Return [X, Y] of the center of cell containing provided text 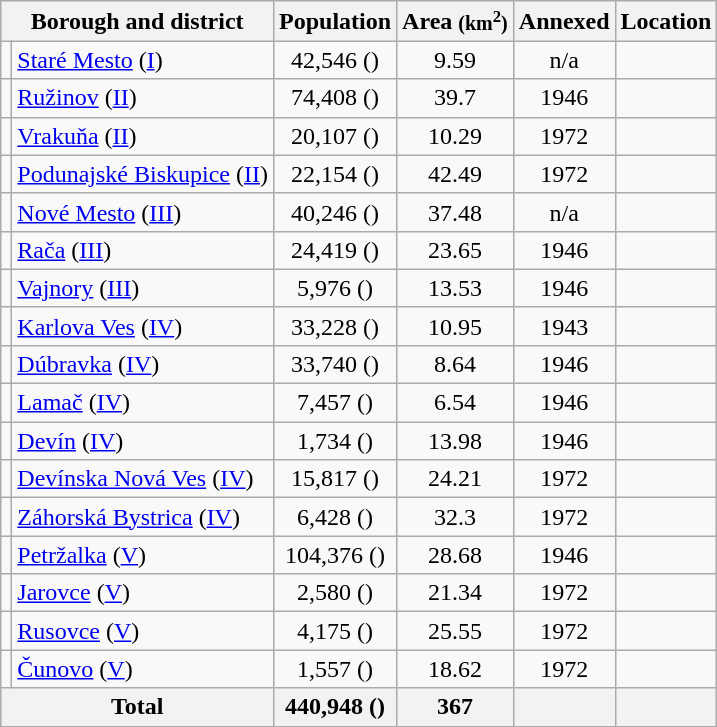
Nové Mesto (III) [143, 212]
10.95 [456, 326]
23.65 [456, 250]
Petržalka (V) [143, 555]
32.3 [456, 517]
74,408 () [334, 98]
24.21 [456, 479]
33,228 () [334, 326]
Lamač (IV) [143, 403]
18.62 [456, 669]
Vajnory (III) [143, 288]
1,734 () [334, 441]
Borough and district [138, 21]
Karlova Ves (IV) [143, 326]
Rača (III) [143, 250]
22,154 () [334, 174]
Staré Mesto (I) [143, 60]
7,457 () [334, 403]
1,557 () [334, 669]
Jarovce (V) [143, 593]
Devínska Nová Ves (IV) [143, 479]
42.49 [456, 174]
4,175 () [334, 631]
Záhorská Bystrica (IV) [143, 517]
Podunajské Biskupice (II) [143, 174]
Dúbravka (IV) [143, 364]
Ružinov (II) [143, 98]
Čunovo (V) [143, 669]
8.64 [456, 364]
9.59 [456, 60]
Devín (IV) [143, 441]
39.7 [456, 98]
Annexed [564, 21]
5,976 () [334, 288]
20,107 () [334, 136]
13.53 [456, 288]
15,817 () [334, 479]
440,948 () [334, 707]
33,740 () [334, 364]
21.34 [456, 593]
40,246 () [334, 212]
Vrakuňa (II) [143, 136]
28.68 [456, 555]
25.55 [456, 631]
24,419 () [334, 250]
Area (km2) [456, 21]
42,546 () [334, 60]
10.29 [456, 136]
Total [138, 707]
Location [666, 21]
1943 [564, 326]
13.98 [456, 441]
Population [334, 21]
Rusovce (V) [143, 631]
37.48 [456, 212]
6,428 () [334, 517]
104,376 () [334, 555]
2,580 () [334, 593]
367 [456, 707]
6.54 [456, 403]
